Identify which cell holds the provided text, then report its [x, y] central coordinate. 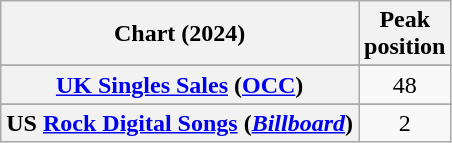
US Rock Digital Songs (Billboard) [180, 123]
Peakposition [405, 34]
Chart (2024) [180, 34]
UK Singles Sales (OCC) [180, 85]
2 [405, 123]
48 [405, 85]
